Output the (X, Y) coordinate of the center of the cell containing the given text.  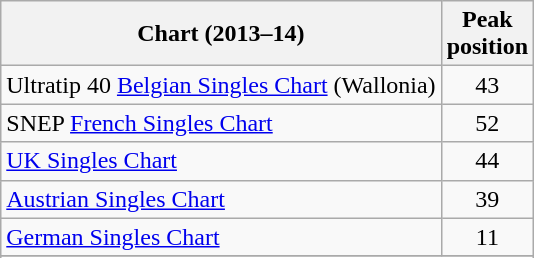
Austrian Singles Chart (221, 199)
43 (487, 85)
52 (487, 123)
44 (487, 161)
Chart (2013–14) (221, 34)
German Singles Chart (221, 237)
SNEP French Singles Chart (221, 123)
39 (487, 199)
11 (487, 237)
Ultratip 40 Belgian Singles Chart (Wallonia) (221, 85)
Peakposition (487, 34)
UK Singles Chart (221, 161)
